From the cell containing the given text, extract its center point as (x, y) coordinate. 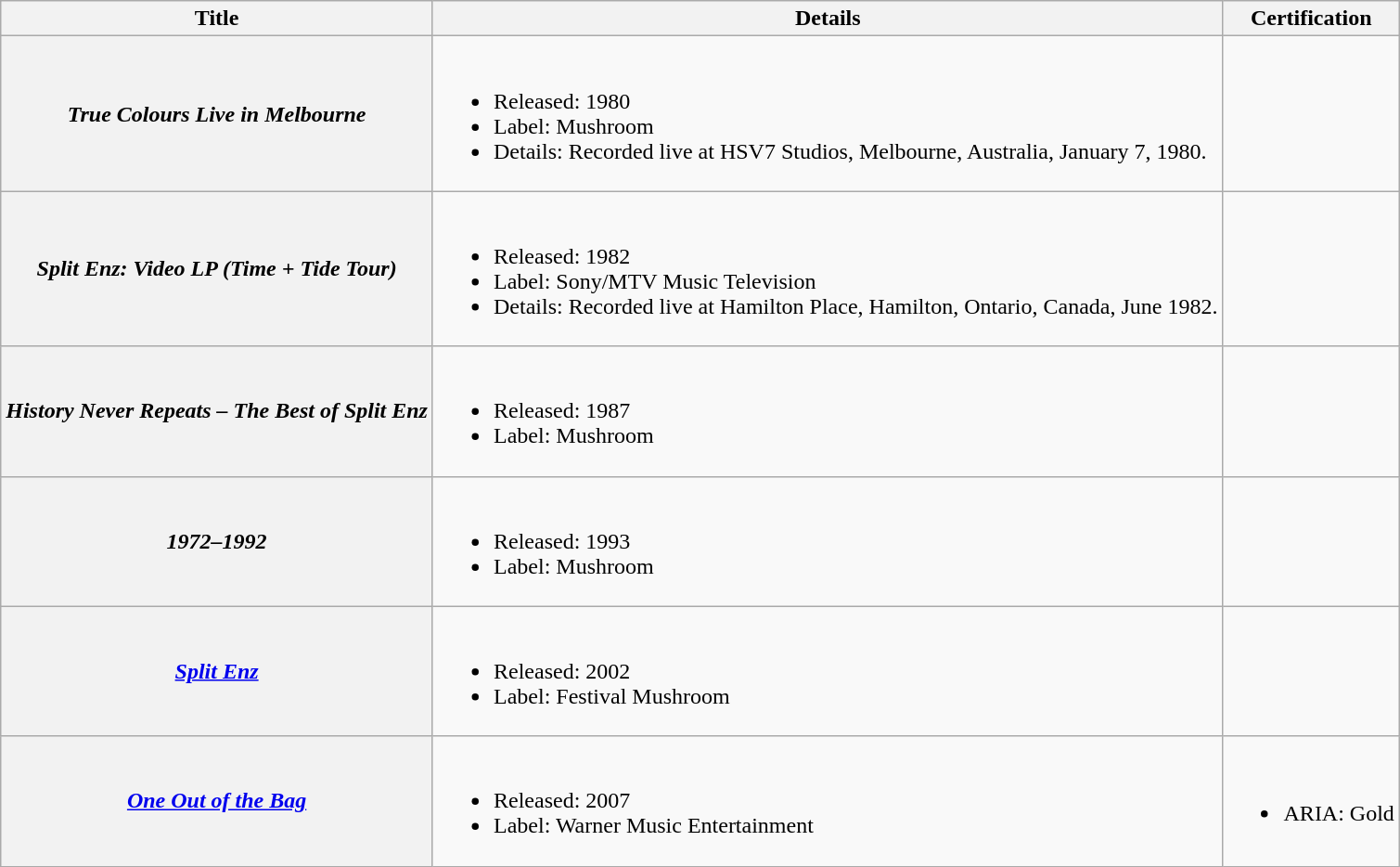
Released: 1980Label: MushroomDetails: Recorded live at HSV7 Studios, Melbourne, Australia, January 7, 1980. (828, 113)
Certification (1311, 19)
Split Enz (217, 671)
Released: 2007Label: Warner Music Entertainment (828, 801)
Released: 1993Label: Mushroom (828, 541)
True Colours Live in Melbourne (217, 113)
One Out of the Bag (217, 801)
Details (828, 19)
Title (217, 19)
1972–1992 (217, 541)
Released: 1982Label: Sony/MTV Music TelevisionDetails: Recorded live at Hamilton Place, Hamilton, Ontario, Canada, June 1982. (828, 269)
Released: 2002Label: Festival Mushroom (828, 671)
Split Enz: Video LP (Time + Tide Tour) (217, 269)
Released: 1987Label: Mushroom (828, 411)
History Never Repeats – The Best of Split Enz (217, 411)
ARIA: Gold (1311, 801)
